Determine the (x, y) coordinate at the center of the cell enclosing the given text.  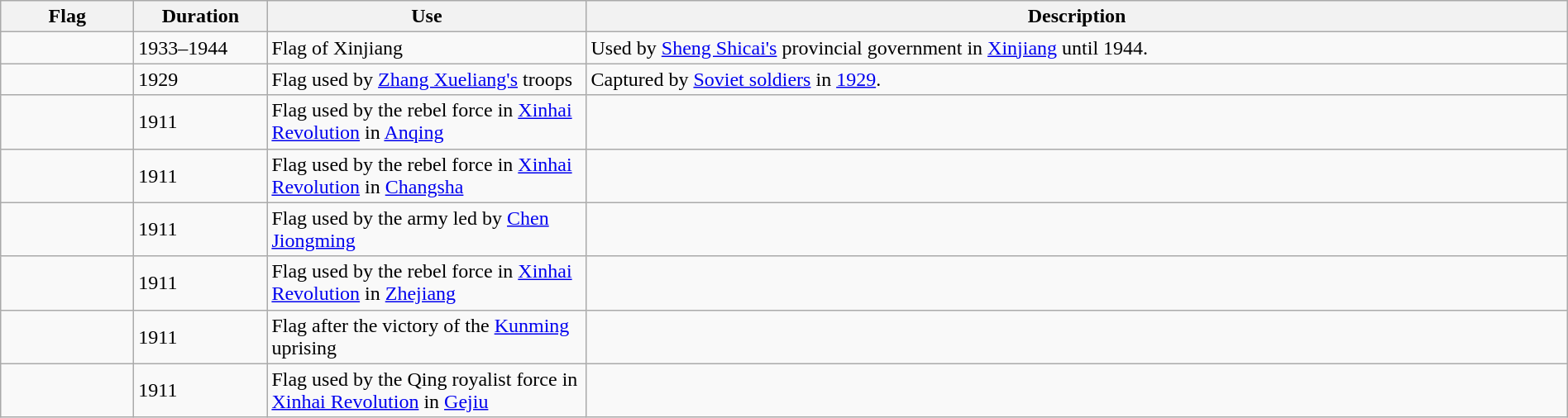
Description (1077, 17)
Flag used by the rebel force in Xinhai Revolution in Zhejiang (427, 283)
Flag used by the rebel force in Xinhai Revolution in Changsha (427, 175)
Flag used by Zhang Xueliang's troops (427, 79)
Used by Sheng Shicai's provincial government in Xinjiang until 1944. (1077, 48)
1933–1944 (200, 48)
Use (427, 17)
Flag of Xinjiang (427, 48)
Flag used by the rebel force in Xinhai Revolution in Anqing (427, 122)
Flag after the victory of the Kunming uprising (427, 337)
Captured by Soviet soldiers in 1929. (1077, 79)
Duration (200, 17)
Flag (68, 17)
1929 (200, 79)
Flag used by the army led by Chen Jiongming (427, 230)
Flag used by the Qing royalist force in Xinhai Revolution in Gejiu (427, 390)
